Provide the (X, Y) coordinate of the cell's center where the given text is located.  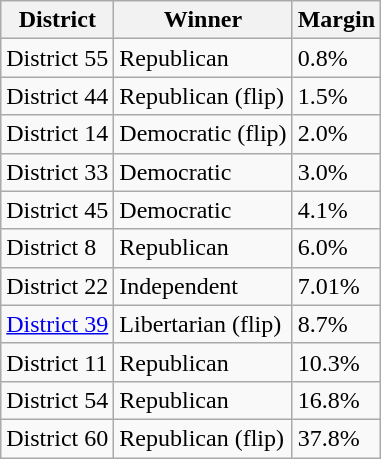
District (58, 20)
District 44 (58, 96)
District 55 (58, 58)
Independent (203, 286)
District 45 (58, 210)
Margin (336, 20)
District 11 (58, 362)
6.0% (336, 248)
0.8% (336, 58)
District 14 (58, 134)
4.1% (336, 210)
District 22 (58, 286)
Winner (203, 20)
10.3% (336, 362)
Libertarian (flip) (203, 324)
District 8 (58, 248)
District 60 (58, 438)
Democratic (flip) (203, 134)
District 39 (58, 324)
16.8% (336, 400)
7.01% (336, 286)
1.5% (336, 96)
3.0% (336, 172)
District 54 (58, 400)
2.0% (336, 134)
8.7% (336, 324)
District 33 (58, 172)
37.8% (336, 438)
